Identify which cell holds the provided text, then report its [x, y] central coordinate. 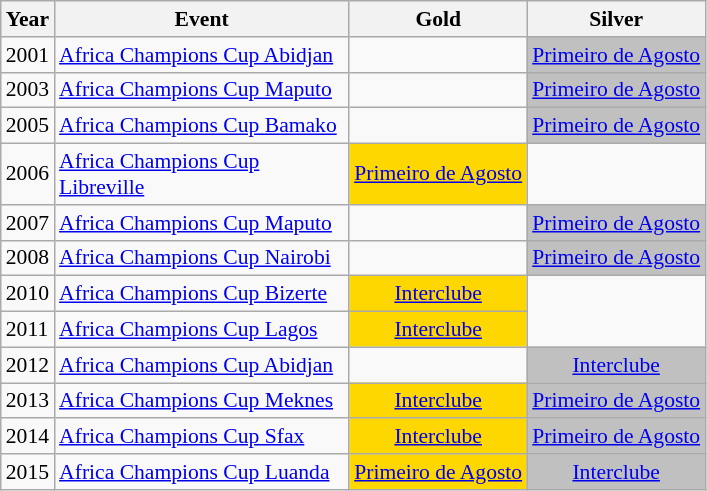
Africa Champions Cup Luanda [202, 472]
2008 [28, 258]
Africa Champions Cup Bamako [202, 126]
Africa Champions Cup Meknes [202, 401]
Event [202, 19]
2010 [28, 294]
2015 [28, 472]
2003 [28, 90]
2012 [28, 365]
Silver [616, 19]
2014 [28, 437]
2005 [28, 126]
2006 [28, 174]
Africa Champions Cup Nairobi [202, 258]
2001 [28, 55]
Africa Champions Cup Sfax [202, 437]
Africa Champions Cup Lagos [202, 330]
Year [28, 19]
2011 [28, 330]
2007 [28, 223]
Gold [438, 19]
Africa Champions Cup Bizerte [202, 294]
Africa Champions Cup Libreville [202, 174]
2013 [28, 401]
